Provide the [X, Y] coordinate of the cell's center where the given text is located.  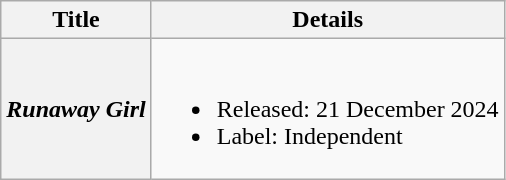
Title [76, 20]
Details [328, 20]
Runaway Girl [76, 109]
Released: 21 December 2024Label: Independent [328, 109]
